Determine the (X, Y) coordinate at the center of the cell enclosing the given text.  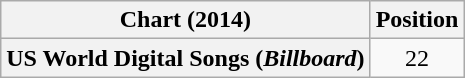
Position (417, 20)
Chart (2014) (186, 20)
22 (417, 58)
US World Digital Songs (Billboard) (186, 58)
